For the text-containing cell, return its midpoint in (X, Y) coordinate format. 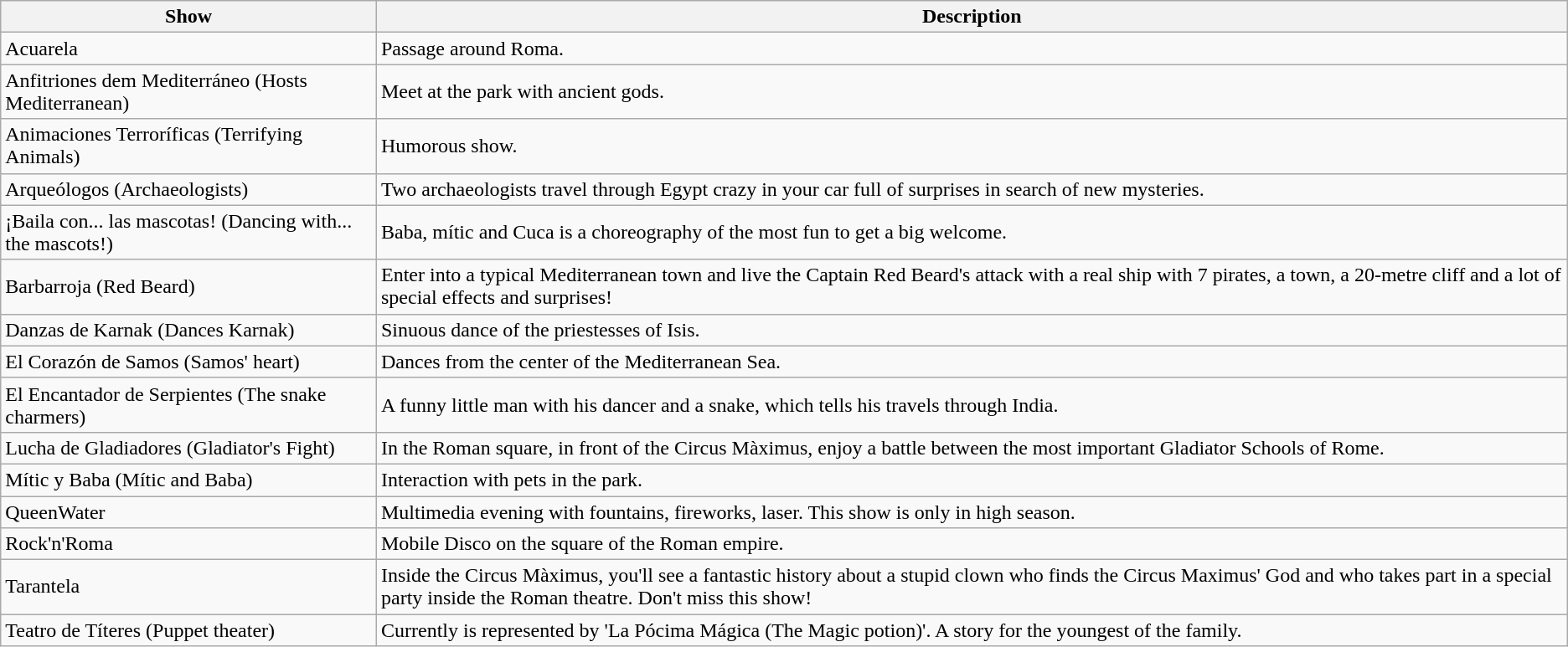
El Encantador de Serpientes (The snake charmers) (189, 405)
Two archaeologists travel through Egypt crazy in your car full of surprises in search of new mysteries. (972, 189)
Currently is represented by 'La Pócima Mágica (The Magic potion)'. A story for the youngest of the family. (972, 630)
A funny little man with his dancer and a snake, which tells his travels through India. (972, 405)
In the Roman square, in front of the Circus Màximus, enjoy a battle between the most important Gladiator Schools of Rome. (972, 448)
Description (972, 17)
Humorous show. (972, 146)
Dances from the center of the Mediterranean Sea. (972, 362)
QueenWater (189, 511)
Tarantela (189, 588)
Lucha de Gladiadores (Gladiator's Fight) (189, 448)
Anfitriones dem Mediterráneo (Hosts Mediterranean) (189, 92)
Barbarroja (Red Beard) (189, 286)
Mobile Disco on the square of the Roman empire. (972, 544)
Animaciones Terroríficas (Terrifying Animals) (189, 146)
Teatro de Títeres (Puppet theater) (189, 630)
El Corazón de Samos (Samos' heart) (189, 362)
Interaction with pets in the park. (972, 480)
Meet at the park with ancient gods. (972, 92)
Arqueólogos (Archaeologists) (189, 189)
Multimedia evening with fountains, fireworks, laser. This show is only in high season. (972, 511)
Mític y Baba (Mític and Baba) (189, 480)
¡Baila con... las mascotas! (Dancing with... the mascots!) (189, 233)
Passage around Roma. (972, 49)
Rock'n'Roma (189, 544)
Show (189, 17)
Acuarela (189, 49)
Baba, mític and Cuca is a choreography of the most fun to get a big welcome. (972, 233)
Sinuous dance of the priestesses of Isis. (972, 330)
Danzas de Karnak (Dances Karnak) (189, 330)
